For the text-containing cell, return its midpoint in (x, y) coordinate format. 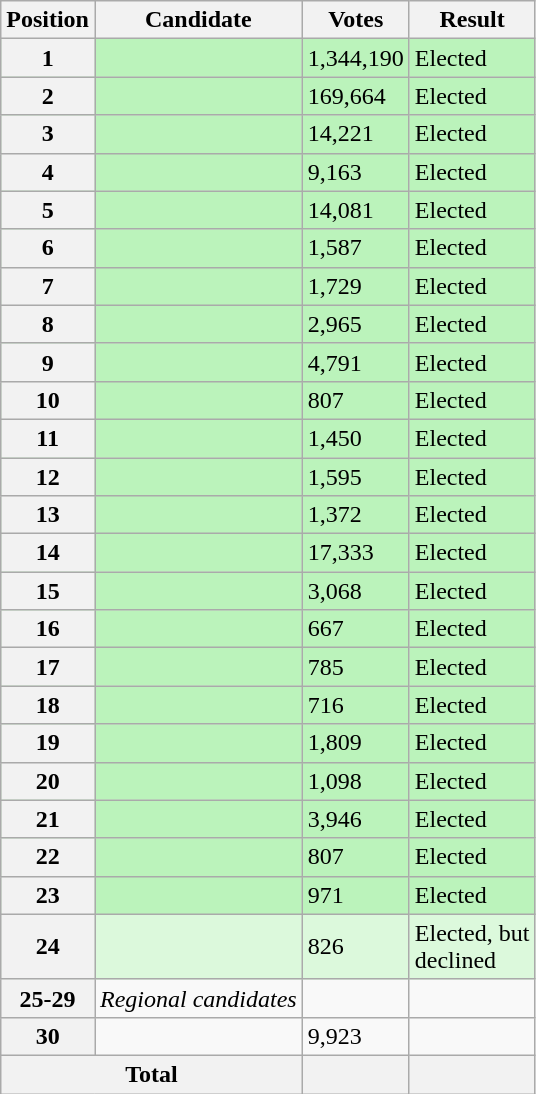
15 (48, 591)
971 (356, 895)
Votes (356, 20)
1,344,190 (356, 58)
Total (152, 1074)
3,068 (356, 591)
25-29 (48, 998)
14,081 (356, 210)
Position (48, 20)
16 (48, 629)
12 (48, 477)
4,791 (356, 362)
1,729 (356, 286)
1,372 (356, 515)
1,809 (356, 743)
716 (356, 705)
14 (48, 553)
21 (48, 819)
2 (48, 96)
22 (48, 857)
667 (356, 629)
1,098 (356, 781)
4 (48, 172)
9,923 (356, 1036)
13 (48, 515)
Candidate (198, 20)
3,946 (356, 819)
14,221 (356, 134)
Regional candidates (198, 998)
7 (48, 286)
11 (48, 438)
1 (48, 58)
Elected, butdeclined (472, 946)
30 (48, 1036)
8 (48, 324)
19 (48, 743)
785 (356, 667)
10 (48, 400)
24 (48, 946)
17,333 (356, 553)
3 (48, 134)
9,163 (356, 172)
6 (48, 248)
1,587 (356, 248)
Result (472, 20)
23 (48, 895)
18 (48, 705)
20 (48, 781)
169,664 (356, 96)
2,965 (356, 324)
1,450 (356, 438)
1,595 (356, 477)
17 (48, 667)
826 (356, 946)
9 (48, 362)
5 (48, 210)
